Determine the (x, y) coordinate at the center of the cell enclosing the given text.  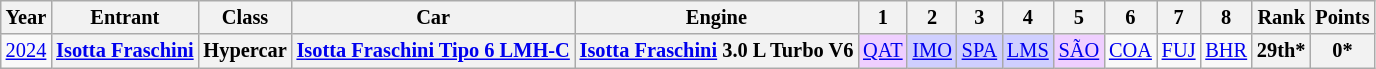
6 (1130, 17)
COA (1130, 51)
FUJ (1179, 51)
Year (26, 17)
0* (1342, 51)
Points (1342, 17)
2024 (26, 51)
Car (434, 17)
7 (1179, 17)
Entrant (124, 17)
Hypercar (244, 51)
8 (1226, 17)
IMO (932, 51)
5 (1079, 17)
SÃO (1079, 51)
LMS (1028, 51)
Class (244, 17)
1 (882, 17)
QAT (882, 51)
Isotta Fraschini 3.0 L Turbo V6 (717, 51)
Isotta Fraschini Tipo 6 LMH-C (434, 51)
Rank (1281, 17)
BHR (1226, 51)
2 (932, 17)
SPA (980, 51)
3 (980, 17)
Isotta Fraschini (124, 51)
Engine (717, 17)
29th* (1281, 51)
4 (1028, 17)
